Locate the cell with the specified text and output its (x, y) center coordinate. 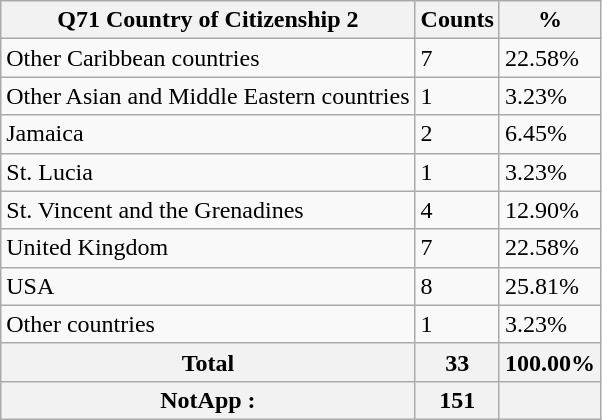
Counts (457, 20)
4 (457, 210)
Other Asian and Middle Eastern countries (208, 96)
33 (457, 362)
% (550, 20)
United Kingdom (208, 248)
NotApp : (208, 400)
6.45% (550, 134)
12.90% (550, 210)
Jamaica (208, 134)
2 (457, 134)
St. Lucia (208, 172)
USA (208, 286)
Other Caribbean countries (208, 58)
St. Vincent and the Grenadines (208, 210)
Q71 Country of Citizenship 2 (208, 20)
25.81% (550, 286)
Other countries (208, 324)
8 (457, 286)
151 (457, 400)
100.00% (550, 362)
Total (208, 362)
